Output the (X, Y) coordinate of the center of the cell containing the given text.  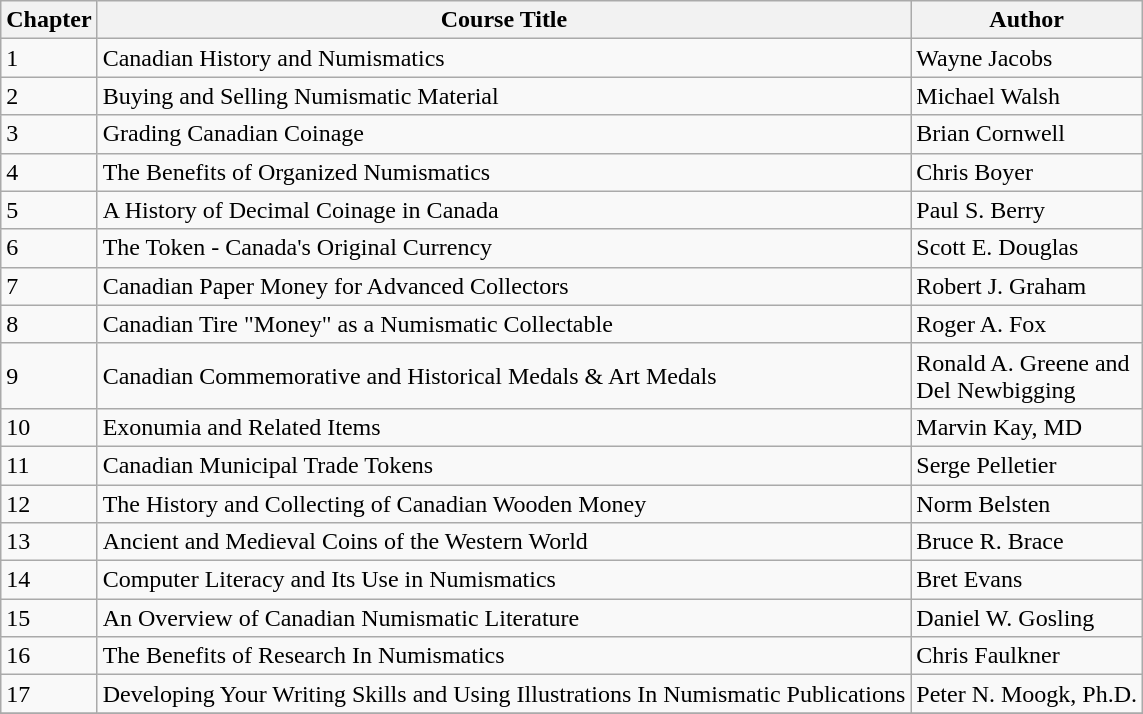
Roger A. Fox (1027, 324)
The History and Collecting of Canadian Wooden Money (504, 503)
Ronald A. Greene andDel Newbigging (1027, 376)
9 (49, 376)
Marvin Kay, MD (1027, 427)
Buying and Selling Numismatic Material (504, 96)
Computer Literacy and Its Use in Numismatics (504, 580)
5 (49, 210)
13 (49, 542)
Wayne Jacobs (1027, 58)
7 (49, 286)
11 (49, 465)
Scott E. Douglas (1027, 248)
Serge Pelletier (1027, 465)
1 (49, 58)
Daniel W. Gosling (1027, 618)
14 (49, 580)
Bret Evans (1027, 580)
Canadian Paper Money for Advanced Collectors (504, 286)
Peter N. Moogk, Ph.D. (1027, 694)
Canadian Municipal Trade Tokens (504, 465)
The Token - Canada's Original Currency (504, 248)
The Benefits of Research In Numismatics (504, 656)
10 (49, 427)
8 (49, 324)
Grading Canadian Coinage (504, 134)
Ancient and Medieval Coins of the Western World (504, 542)
Paul S. Berry (1027, 210)
Michael Walsh (1027, 96)
Bruce R. Brace (1027, 542)
Canadian Commemorative and Historical Medals & Art Medals (504, 376)
4 (49, 172)
Exonumia and Related Items (504, 427)
Canadian History and Numismatics (504, 58)
Brian Cornwell (1027, 134)
6 (49, 248)
Chris Boyer (1027, 172)
15 (49, 618)
A History of Decimal Coinage in Canada (504, 210)
12 (49, 503)
Chris Faulkner (1027, 656)
Canadian Tire "Money" as a Numismatic Collectable (504, 324)
Developing Your Writing Skills and Using Illustrations In Numismatic Publications (504, 694)
An Overview of Canadian Numismatic Literature (504, 618)
17 (49, 694)
Norm Belsten (1027, 503)
The Benefits of Organized Numismatics (504, 172)
Author (1027, 20)
2 (49, 96)
16 (49, 656)
Robert J. Graham (1027, 286)
Chapter (49, 20)
3 (49, 134)
Course Title (504, 20)
